Scan for the cell matching the given text and deliver its [X, Y] coordinate at center. 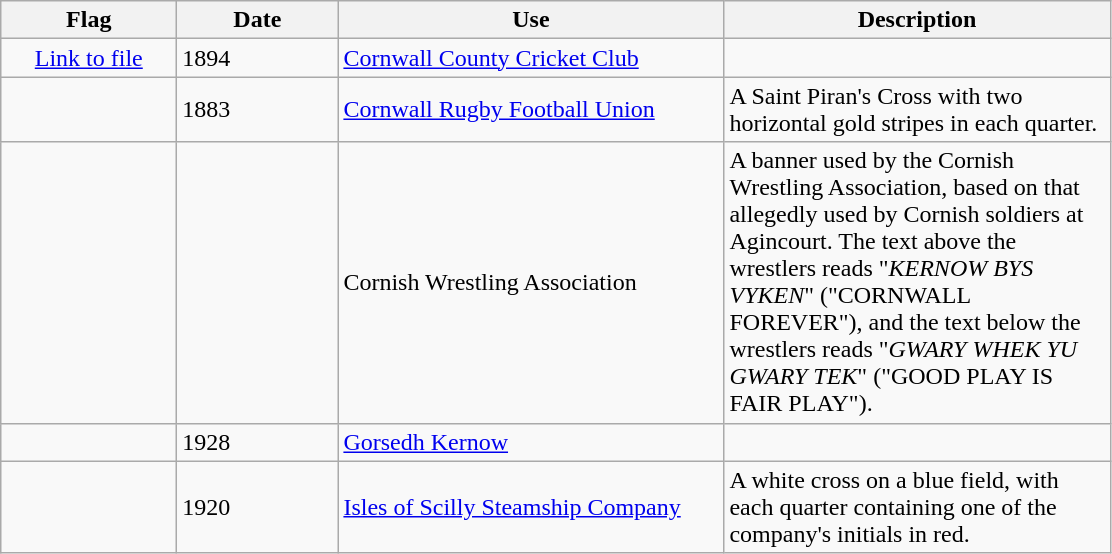
Cornwall Rugby Football Union [531, 110]
Cornish Wrestling Association [531, 282]
Description [917, 20]
Gorsedh Kernow [531, 442]
A white cross on a blue field, with each quarter containing one of the company's initials in red. [917, 507]
1920 [258, 507]
Date [258, 20]
Use [531, 20]
Isles of Scilly Steamship Company [531, 507]
Cornwall County Cricket Club [531, 58]
1894 [258, 58]
Link to file [89, 58]
1883 [258, 110]
1928 [258, 442]
A Saint Piran's Cross with two horizontal gold stripes in each quarter. [917, 110]
Flag [89, 20]
